Capture the cell that displays the provided text and extract its [X, Y] central coordinate. 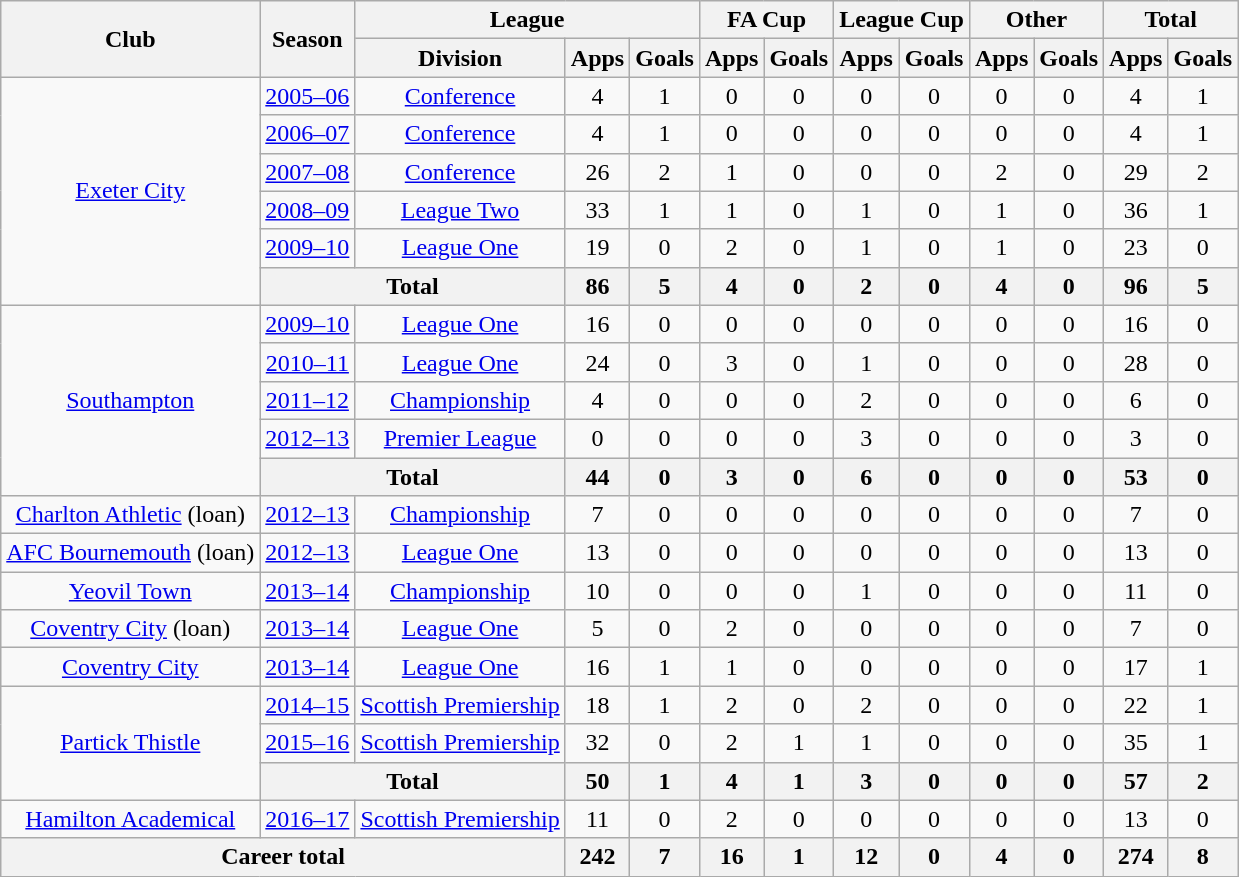
2016–17 [308, 819]
2015–16 [308, 743]
29 [1136, 172]
23 [1136, 248]
Division [460, 58]
53 [1136, 477]
2014–15 [308, 705]
Season [308, 39]
Other [1036, 20]
Career total [284, 857]
AFC Bournemouth (loan) [130, 553]
Hamilton Academical [130, 819]
50 [597, 781]
22 [1136, 705]
26 [597, 172]
2008–09 [308, 210]
274 [1136, 857]
Exeter City [130, 191]
League [528, 20]
Coventry City [130, 667]
Premier League [460, 438]
2010–11 [308, 362]
2005–06 [308, 96]
Southampton [130, 400]
8 [1203, 857]
Yeovil Town [130, 591]
242 [597, 857]
League Two [460, 210]
12 [866, 857]
36 [1136, 210]
18 [597, 705]
33 [597, 210]
League Cup [902, 20]
Charlton Athletic (loan) [130, 515]
19 [597, 248]
17 [1136, 667]
32 [597, 743]
24 [597, 362]
Coventry City (loan) [130, 629]
10 [597, 591]
28 [1136, 362]
2007–08 [308, 172]
57 [1136, 781]
FA Cup [766, 20]
Partick Thistle [130, 743]
44 [597, 477]
35 [1136, 743]
2011–12 [308, 400]
2006–07 [308, 134]
96 [1136, 286]
86 [597, 286]
Club [130, 39]
